Find where the given text appears and provide that cell's center as (x, y) coordinate. 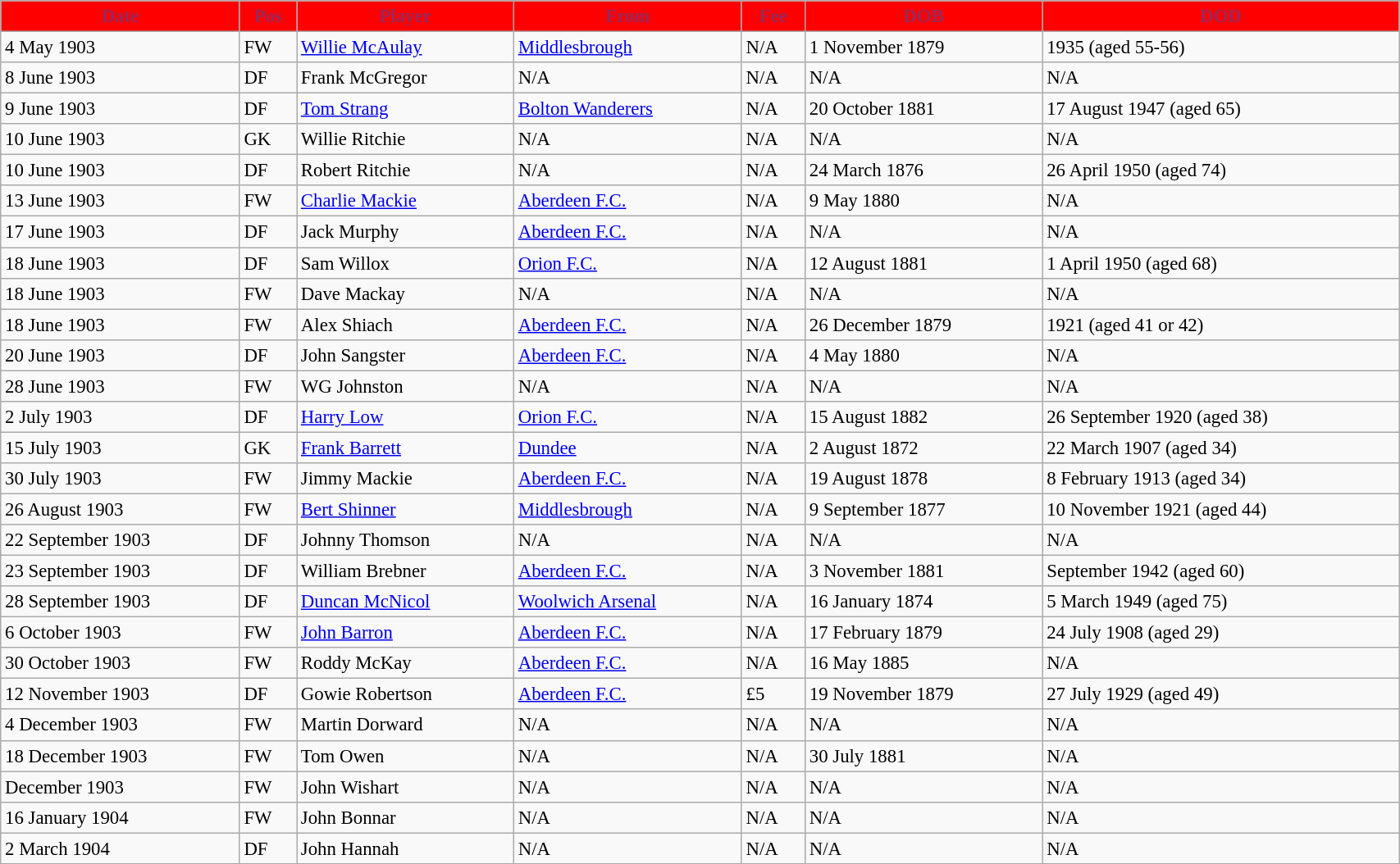
13 June 1903 (120, 201)
Harry Low (405, 417)
Fee (773, 16)
Bert Shinner (405, 509)
30 July 1903 (120, 479)
28 September 1903 (120, 602)
22 March 1907 (aged 34) (1220, 448)
WG Johnston (405, 386)
From (627, 16)
17 February 1879 (923, 633)
1 April 1950 (aged 68) (1220, 263)
December 1903 (120, 787)
2 August 1872 (923, 448)
Tom Strang (405, 109)
18 December 1903 (120, 756)
4 December 1903 (120, 725)
3 November 1881 (923, 571)
10 November 1921 (aged 44) (1220, 509)
12 November 1903 (120, 694)
September 1942 (aged 60) (1220, 571)
26 April 1950 (aged 74) (1220, 171)
22 September 1903 (120, 540)
1921 (aged 41 or 42) (1220, 325)
5 March 1949 (aged 75) (1220, 602)
28 June 1903 (120, 386)
Alex Shiach (405, 325)
9 June 1903 (120, 109)
16 January 1874 (923, 602)
Robert Ritchie (405, 171)
Frank Barrett (405, 448)
2 July 1903 (120, 417)
16 January 1904 (120, 817)
20 October 1881 (923, 109)
William Brebner (405, 571)
Tom Owen (405, 756)
Pos (267, 16)
Jimmy Mackie (405, 479)
Sam Willox (405, 263)
9 May 1880 (923, 201)
4 May 1880 (923, 355)
12 August 1881 (923, 263)
15 July 1903 (120, 448)
19 August 1878 (923, 479)
6 October 1903 (120, 633)
26 December 1879 (923, 325)
Date (120, 16)
Gowie Robertson (405, 694)
DOD (1220, 16)
Roddy McKay (405, 663)
Bolton Wanderers (627, 109)
Player (405, 16)
1 November 1879 (923, 48)
8 June 1903 (120, 78)
Willie McAulay (405, 48)
9 September 1877 (923, 509)
15 August 1882 (923, 417)
John Hannah (405, 848)
Woolwich Arsenal (627, 602)
£5 (773, 694)
Jack Murphy (405, 232)
John Wishart (405, 787)
17 August 1947 (aged 65) (1220, 109)
26 August 1903 (120, 509)
19 November 1879 (923, 694)
Charlie Mackie (405, 201)
20 June 1903 (120, 355)
8 February 1913 (aged 34) (1220, 479)
John Bonnar (405, 817)
26 September 1920 (aged 38) (1220, 417)
30 October 1903 (120, 663)
17 June 1903 (120, 232)
23 September 1903 (120, 571)
24 March 1876 (923, 171)
1935 (aged 55-56) (1220, 48)
16 May 1885 (923, 663)
Dundee (627, 448)
Dave Mackay (405, 293)
Willie Ritchie (405, 139)
DOB (923, 16)
2 March 1904 (120, 848)
Johnny Thomson (405, 540)
Duncan McNicol (405, 602)
Frank McGregor (405, 78)
24 July 1908 (aged 29) (1220, 633)
Martin Dorward (405, 725)
John Sangster (405, 355)
4 May 1903 (120, 48)
27 July 1929 (aged 49) (1220, 694)
30 July 1881 (923, 756)
John Barron (405, 633)
